Detect which cell encompasses the target text, then output its [X, Y] center coordinate. 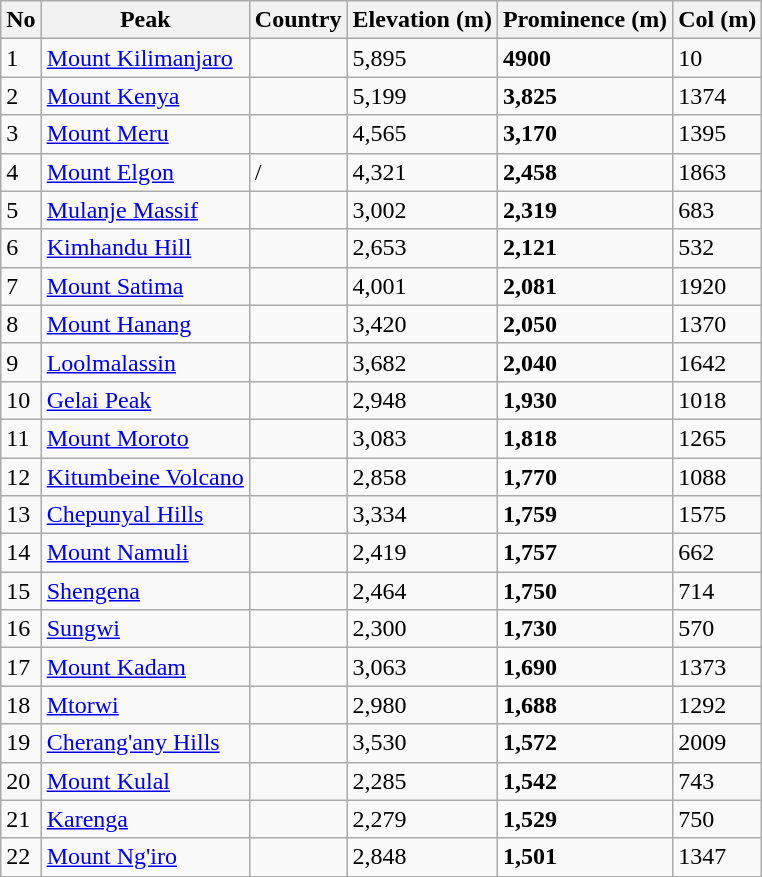
1,730 [584, 629]
3,825 [584, 96]
3,420 [422, 324]
1373 [718, 667]
1395 [718, 134]
4,321 [422, 172]
1,572 [584, 743]
4,565 [422, 134]
3,063 [422, 667]
532 [718, 248]
Sungwi [145, 629]
1,757 [584, 553]
5 [21, 210]
5,199 [422, 96]
4 [21, 172]
3,170 [584, 134]
2,050 [584, 324]
3,083 [422, 438]
2,419 [422, 553]
21 [21, 819]
Country [298, 20]
2,121 [584, 248]
6 [21, 248]
1920 [718, 286]
Mount Namuli [145, 553]
Mount Moroto [145, 438]
Mount Ng'iro [145, 857]
/ [298, 172]
14 [21, 553]
Loolmalassin [145, 362]
1347 [718, 857]
1018 [718, 400]
1,759 [584, 515]
12 [21, 477]
1863 [718, 172]
2 [21, 96]
2,653 [422, 248]
1,750 [584, 591]
750 [718, 819]
2,464 [422, 591]
13 [21, 515]
Chepunyal Hills [145, 515]
Prominence (m) [584, 20]
Mount Kulal [145, 781]
17 [21, 667]
2,081 [584, 286]
1088 [718, 477]
1,818 [584, 438]
5,895 [422, 58]
3,682 [422, 362]
1,690 [584, 667]
2,858 [422, 477]
3,334 [422, 515]
Col (m) [718, 20]
Mulanje Massif [145, 210]
Elevation (m) [422, 20]
1 [21, 58]
No [21, 20]
Mount Kadam [145, 667]
1374 [718, 96]
7 [21, 286]
1370 [718, 324]
1,542 [584, 781]
2,279 [422, 819]
1642 [718, 362]
3,002 [422, 210]
16 [21, 629]
4900 [584, 58]
2009 [718, 743]
Mount Kenya [145, 96]
1292 [718, 705]
1,770 [584, 477]
Mount Kilimanjaro [145, 58]
2,285 [422, 781]
19 [21, 743]
2,319 [584, 210]
1,501 [584, 857]
3,530 [422, 743]
3 [21, 134]
9 [21, 362]
2,300 [422, 629]
15 [21, 591]
1575 [718, 515]
Mount Elgon [145, 172]
2,848 [422, 857]
2,458 [584, 172]
Cherang'any Hills [145, 743]
683 [718, 210]
11 [21, 438]
714 [718, 591]
2,948 [422, 400]
1,529 [584, 819]
Shengena [145, 591]
1265 [718, 438]
Mount Satima [145, 286]
Mount Hanang [145, 324]
1,688 [584, 705]
Mtorwi [145, 705]
2,980 [422, 705]
Kimhandu Hill [145, 248]
Peak [145, 20]
1,930 [584, 400]
8 [21, 324]
Kitumbeine Volcano [145, 477]
22 [21, 857]
20 [21, 781]
Gelai Peak [145, 400]
4,001 [422, 286]
743 [718, 781]
18 [21, 705]
Mount Meru [145, 134]
Karenga [145, 819]
570 [718, 629]
2,040 [584, 362]
662 [718, 553]
